Search for the cell housing the specified text and yield its [x, y] center coordinate. 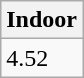
Indoor [42, 20]
4.52 [42, 58]
